Return the (X, Y) coordinate for the center point of the cell that contains the specified text.  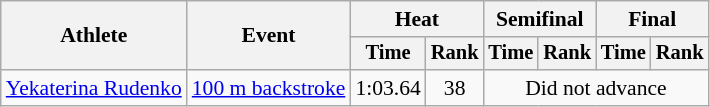
Did not advance (596, 88)
38 (455, 88)
Final (652, 19)
Athlete (94, 36)
Heat (416, 19)
Semifinal (539, 19)
Event (269, 36)
100 m backstroke (269, 88)
Yekaterina Rudenko (94, 88)
1:03.64 (388, 88)
